Return the (x, y) coordinate for the center point of the cell that contains the specified text.  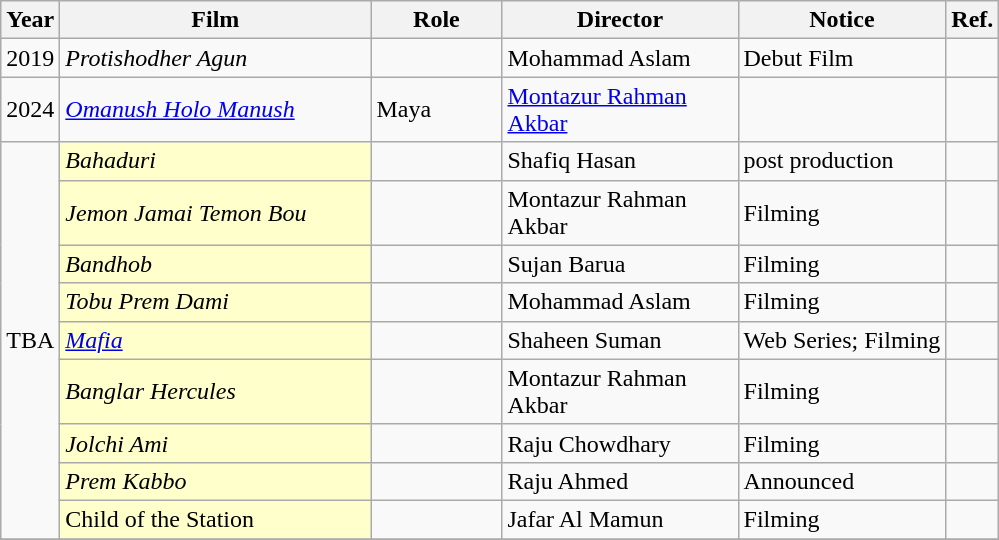
Raju Ahmed (620, 481)
Mafia (216, 340)
Omanush Holo Manush (216, 110)
Jafar Al Mamun (620, 519)
Year (30, 20)
TBA (30, 340)
Tobu Prem Dami (216, 302)
2019 (30, 58)
Ref. (972, 20)
Notice (842, 20)
Bandhob (216, 264)
Announced (842, 481)
Web Series; Filming (842, 340)
Role (436, 20)
Director (620, 20)
Protishodher Agun (216, 58)
Sujan Barua (620, 264)
Banglar Hercules (216, 392)
Maya (436, 110)
post production (842, 161)
Bahaduri (216, 161)
Debut Film (842, 58)
Jemon Jamai Temon Bou (216, 212)
Shaheen Suman (620, 340)
Film (216, 20)
Prem Kabbo (216, 481)
Jolchi Ami (216, 443)
Raju Chowdhary (620, 443)
Shafiq Hasan (620, 161)
2024 (30, 110)
Child of the Station (216, 519)
